From the cell containing the given text, extract its center point as (x, y) coordinate. 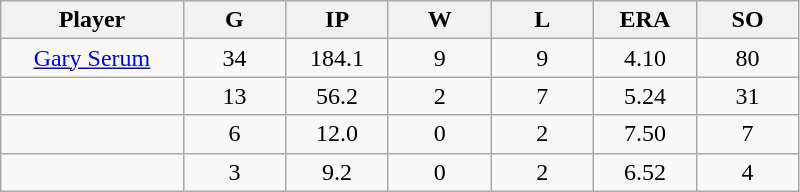
6 (234, 134)
56.2 (338, 96)
6.52 (646, 172)
13 (234, 96)
12.0 (338, 134)
184.1 (338, 58)
4.10 (646, 58)
L (542, 20)
5.24 (646, 96)
80 (748, 58)
W (440, 20)
G (234, 20)
31 (748, 96)
4 (748, 172)
9.2 (338, 172)
ERA (646, 20)
IP (338, 20)
SO (748, 20)
34 (234, 58)
7.50 (646, 134)
Gary Serum (92, 58)
3 (234, 172)
Player (92, 20)
